Find where the given text appears and provide that cell's center as (X, Y) coordinate. 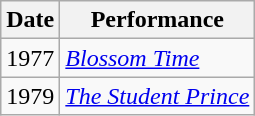
Performance (158, 20)
Blossom Time (158, 58)
Date (30, 20)
The Student Prince (158, 96)
1977 (30, 58)
1979 (30, 96)
